For the text-containing cell, return its midpoint in [x, y] coordinate format. 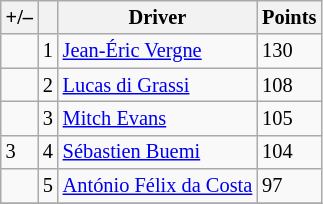
António Félix da Costa [158, 186]
Jean-Éric Vergne [158, 51]
1 [48, 51]
Lucas di Grassi [158, 85]
97 [289, 186]
4 [48, 152]
+/– [20, 17]
Points [289, 17]
Mitch Evans [158, 118]
130 [289, 51]
108 [289, 85]
Driver [158, 17]
5 [48, 186]
105 [289, 118]
Sébastien Buemi [158, 152]
2 [48, 85]
104 [289, 152]
